Return [x, y] of the center of cell containing provided text 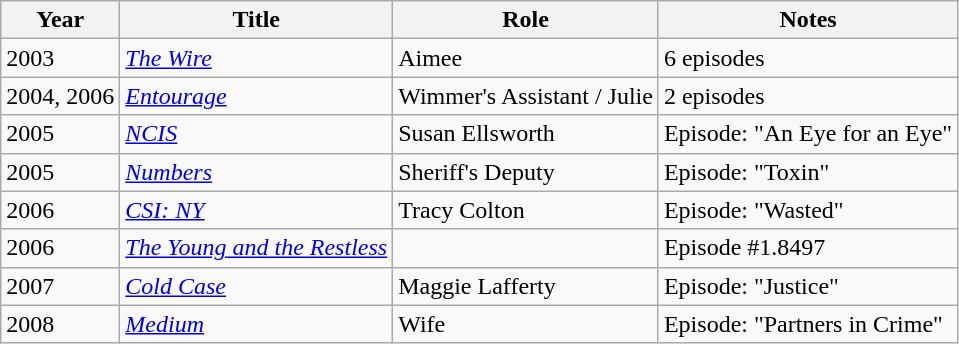
Maggie Lafferty [526, 286]
Medium [256, 324]
Sheriff's Deputy [526, 172]
2007 [60, 286]
Episode: "An Eye for an Eye" [808, 134]
Episode #1.8497 [808, 248]
Role [526, 20]
The Wire [256, 58]
Tracy Colton [526, 210]
6 episodes [808, 58]
Episode: "Wasted" [808, 210]
The Young and the Restless [256, 248]
Aimee [526, 58]
Episode: "Justice" [808, 286]
2008 [60, 324]
Wife [526, 324]
2004, 2006 [60, 96]
Title [256, 20]
Episode: "Toxin" [808, 172]
Susan Ellsworth [526, 134]
Cold Case [256, 286]
Numbers [256, 172]
Entourage [256, 96]
NCIS [256, 134]
2003 [60, 58]
Year [60, 20]
CSI: NY [256, 210]
Wimmer's Assistant / Julie [526, 96]
Episode: "Partners in Crime" [808, 324]
Notes [808, 20]
2 episodes [808, 96]
